Return [X, Y] of the center of cell containing provided text 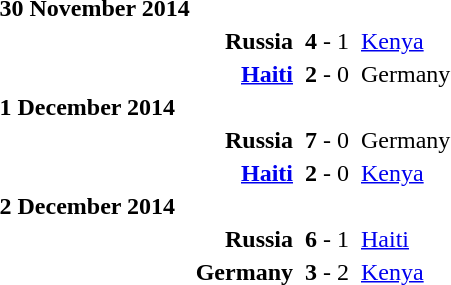
7 - 0 [328, 140]
4 - 1 [328, 41]
6 - 1 [328, 239]
